Locate the cell with the specified text and output its (x, y) center coordinate. 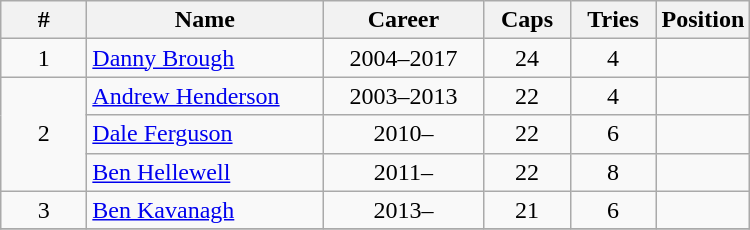
2 (44, 134)
1 (44, 58)
2003–2013 (404, 96)
3 (44, 210)
8 (613, 172)
Andrew Henderson (205, 96)
Ben Hellewell (205, 172)
Danny Brough (205, 58)
2004–2017 (404, 58)
24 (527, 58)
# (44, 20)
Tries (613, 20)
Ben Kavanagh (205, 210)
Caps (527, 20)
Name (205, 20)
Position (703, 20)
2010– (404, 134)
21 (527, 210)
Dale Ferguson (205, 134)
2011– (404, 172)
2013– (404, 210)
Career (404, 20)
